Extract the (x, y) coordinate from the center of the cell holding the provided text.  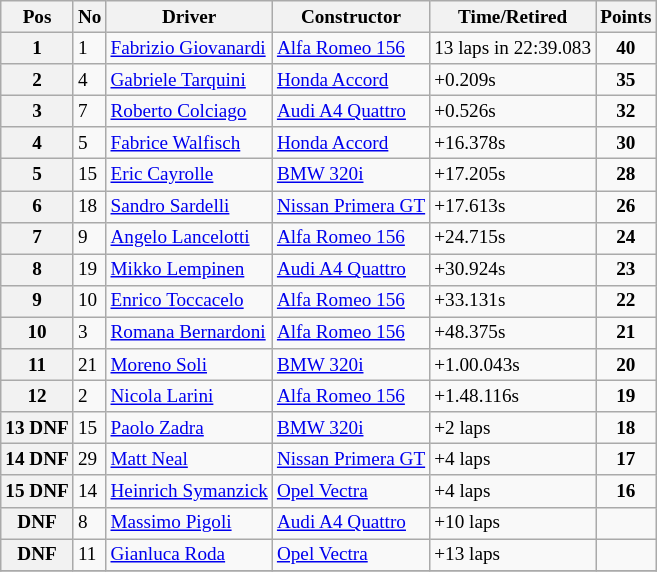
Gabriele Tarquini (189, 80)
+1.48.116s (513, 396)
+30.924s (513, 270)
Pos (38, 17)
Moreno Soli (189, 365)
Heinrich Symanzick (189, 491)
28 (626, 175)
Sandro Sardelli (189, 206)
13 DNF (38, 428)
Fabrice Walfisch (189, 143)
29 (90, 460)
Constructor (350, 17)
23 (626, 270)
+33.131s (513, 301)
13 laps in 22:39.083 (513, 48)
22 (626, 301)
Massimo Pigoli (189, 523)
+17.613s (513, 206)
+0.209s (513, 80)
+0.526s (513, 111)
Time/Retired (513, 17)
+2 laps (513, 428)
+16.378s (513, 143)
+13 laps (513, 554)
26 (626, 206)
Enrico Toccacelo (189, 301)
Paolo Zadra (189, 428)
Fabrizio Giovanardi (189, 48)
Nicola Larini (189, 396)
30 (626, 143)
14 DNF (38, 460)
Driver (189, 17)
Roberto Colciago (189, 111)
Gianluca Roda (189, 554)
12 (38, 396)
24 (626, 238)
Romana Bernardoni (189, 333)
No (90, 17)
35 (626, 80)
+48.375s (513, 333)
+24.715s (513, 238)
+17.205s (513, 175)
Mikko Lempinen (189, 270)
+10 laps (513, 523)
Points (626, 17)
+1.00.043s (513, 365)
Angelo Lancelotti (189, 238)
Matt Neal (189, 460)
20 (626, 365)
32 (626, 111)
17 (626, 460)
40 (626, 48)
16 (626, 491)
15 DNF (38, 491)
6 (38, 206)
14 (90, 491)
Eric Cayrolle (189, 175)
